Identify which cell holds the provided text, then report its (x, y) central coordinate. 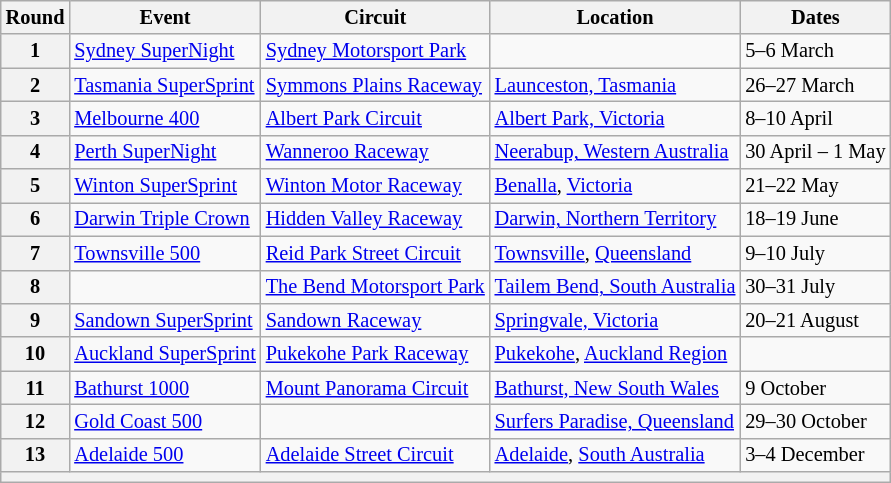
Adelaide, South Australia (616, 455)
The Bend Motorsport Park (376, 287)
3 (36, 118)
Hidden Valley Raceway (376, 219)
9 (36, 320)
Symmons Plains Raceway (376, 85)
11 (36, 388)
18–19 June (815, 219)
Launceston, Tasmania (616, 85)
Neerabup, Western Australia (616, 152)
Townsville, Queensland (616, 253)
Round (36, 17)
29–30 October (815, 421)
Circuit (376, 17)
Pukekohe Park Raceway (376, 354)
26–27 March (815, 85)
Sydney Motorsport Park (376, 51)
4 (36, 152)
7 (36, 253)
Dates (815, 17)
21–22 May (815, 186)
Townsville 500 (164, 253)
Surfers Paradise, Queensland (616, 421)
Adelaide Street Circuit (376, 455)
Darwin Triple Crown (164, 219)
9 October (815, 388)
3–4 December (815, 455)
10 (36, 354)
Winton Motor Raceway (376, 186)
2 (36, 85)
Albert Park Circuit (376, 118)
8 (36, 287)
13 (36, 455)
Tasmania SuperSprint (164, 85)
1 (36, 51)
5–6 March (815, 51)
Perth SuperNight (164, 152)
Bathurst, New South Wales (616, 388)
6 (36, 219)
Event (164, 17)
9–10 July (815, 253)
Mount Panorama Circuit (376, 388)
Adelaide 500 (164, 455)
Sydney SuperNight (164, 51)
Sandown SuperSprint (164, 320)
Sandown Raceway (376, 320)
Tailem Bend, South Australia (616, 287)
Reid Park Street Circuit (376, 253)
Albert Park, Victoria (616, 118)
Auckland SuperSprint (164, 354)
12 (36, 421)
Location (616, 17)
Springvale, Victoria (616, 320)
Gold Coast 500 (164, 421)
5 (36, 186)
Wanneroo Raceway (376, 152)
Melbourne 400 (164, 118)
Winton SuperSprint (164, 186)
Bathurst 1000 (164, 388)
8–10 April (815, 118)
30–31 July (815, 287)
Darwin, Northern Territory (616, 219)
Benalla, Victoria (616, 186)
30 April – 1 May (815, 152)
20–21 August (815, 320)
Pukekohe, Auckland Region (616, 354)
